Detect which cell encompasses the target text, then output its (X, Y) center coordinate. 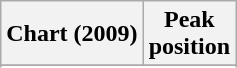
Peakposition (189, 34)
Chart (2009) (72, 34)
